Capture the cell that displays the provided text and extract its (X, Y) central coordinate. 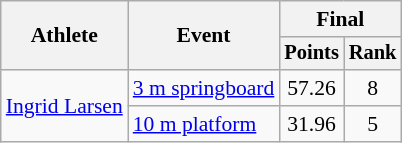
Athlete (64, 36)
Final (340, 19)
8 (373, 88)
3 m springboard (204, 88)
Points (311, 54)
Rank (373, 54)
57.26 (311, 88)
Ingrid Larsen (64, 106)
Event (204, 36)
5 (373, 124)
10 m platform (204, 124)
31.96 (311, 124)
